Pinpoint the cell where the given text exists, returning its (X, Y) midpoint coordinate. 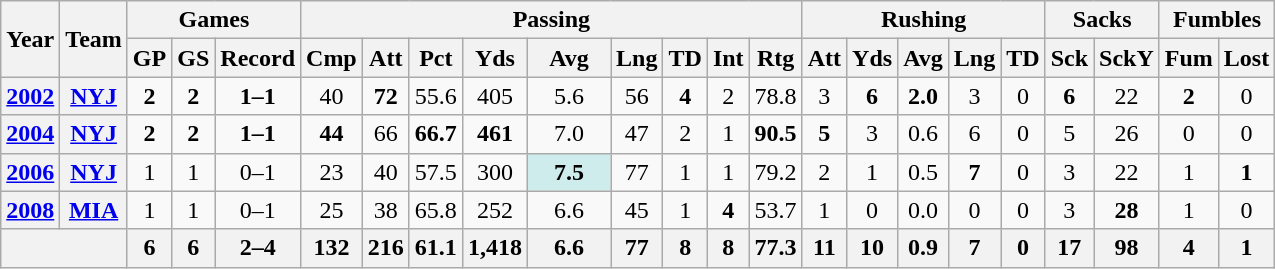
55.6 (436, 96)
57.5 (436, 172)
0.6 (924, 134)
61.1 (436, 248)
78.8 (776, 96)
216 (386, 248)
Year (30, 39)
Lost (1246, 58)
5.6 (568, 96)
Games (214, 20)
Passing (552, 20)
Record (258, 58)
28 (1127, 210)
23 (332, 172)
53.7 (776, 210)
2–4 (258, 248)
405 (494, 96)
Fum (1188, 58)
132 (332, 248)
79.2 (776, 172)
Cmp (332, 58)
2008 (30, 210)
461 (494, 134)
MIA (94, 210)
0.5 (924, 172)
47 (636, 134)
2002 (30, 96)
GS (194, 58)
300 (494, 172)
252 (494, 210)
17 (1069, 248)
Int (728, 58)
Pct (436, 58)
7.0 (568, 134)
38 (386, 210)
Sacks (1102, 20)
11 (824, 248)
7.5 (568, 172)
56 (636, 96)
0.0 (924, 210)
Sck (1069, 58)
Team (94, 39)
2004 (30, 134)
25 (332, 210)
66.7 (436, 134)
GP (149, 58)
Rushing (924, 20)
65.8 (436, 210)
10 (872, 248)
Fumbles (1216, 20)
66 (386, 134)
90.5 (776, 134)
Rtg (776, 58)
2006 (30, 172)
1,418 (494, 248)
44 (332, 134)
77.3 (776, 248)
45 (636, 210)
2.0 (924, 96)
SckY (1127, 58)
72 (386, 96)
98 (1127, 248)
26 (1127, 134)
0.9 (924, 248)
